Locate the cell with the specified text and output its (X, Y) center coordinate. 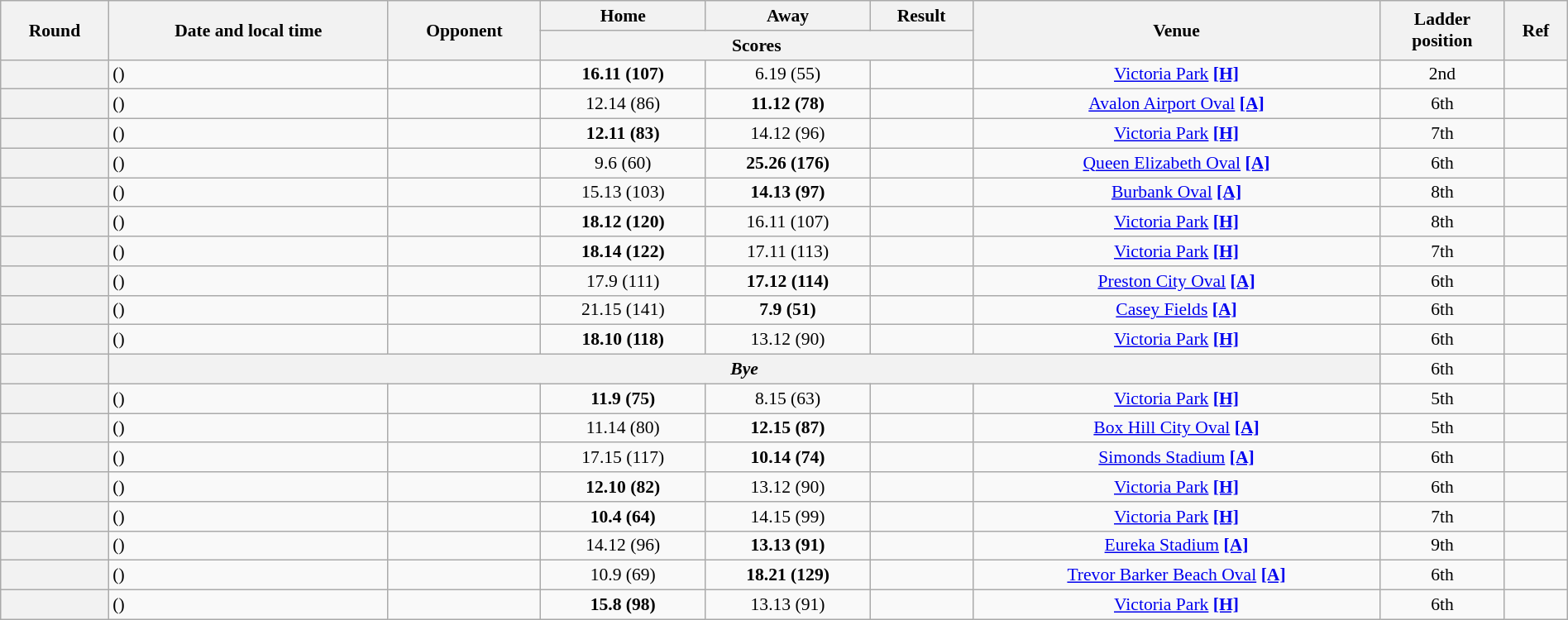
2nd (1442, 74)
Venue (1176, 30)
Ladderposition (1442, 30)
Trevor Barker Beach Oval [A] (1176, 575)
Eureka Stadium [A] (1176, 546)
14.15 (99) (787, 517)
17.12 (114) (787, 281)
Bye (744, 370)
10.14 (74) (787, 458)
11.12 (78) (787, 104)
8.15 (63) (787, 398)
15.8 (98) (624, 605)
18.10 (118) (624, 340)
9.6 (60) (624, 163)
Home (624, 16)
7.9 (51) (787, 310)
Preston City Oval [A] (1176, 281)
Ref (1536, 30)
11.14 (80) (624, 428)
11.9 (75) (624, 398)
Away (787, 16)
6.19 (55) (787, 74)
17.15 (117) (624, 458)
Result (921, 16)
14.13 (97) (787, 193)
17.9 (111) (624, 281)
10.9 (69) (624, 575)
Queen Elizabeth Oval [A] (1176, 163)
Scores (757, 45)
18.14 (122) (624, 251)
9th (1442, 546)
25.26 (176) (787, 163)
12.10 (82) (624, 487)
Simonds Stadium [A] (1176, 458)
Casey Fields [A] (1176, 310)
18.21 (129) (787, 575)
Box Hill City Oval [A] (1176, 428)
Date and local time (248, 30)
15.13 (103) (624, 193)
Burbank Oval [A] (1176, 193)
Round (55, 30)
Avalon Airport Oval [A] (1176, 104)
18.12 (120) (624, 222)
17.11 (113) (787, 251)
Opponent (464, 30)
12.14 (86) (624, 104)
12.11 (83) (624, 134)
10.4 (64) (624, 517)
21.15 (141) (624, 310)
12.15 (87) (787, 428)
